Detect which cell encompasses the target text, then output its (X, Y) center coordinate. 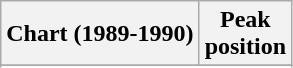
Peakposition (245, 34)
Chart (1989-1990) (100, 34)
